Determine the (X, Y) coordinate at the center of the cell enclosing the given text.  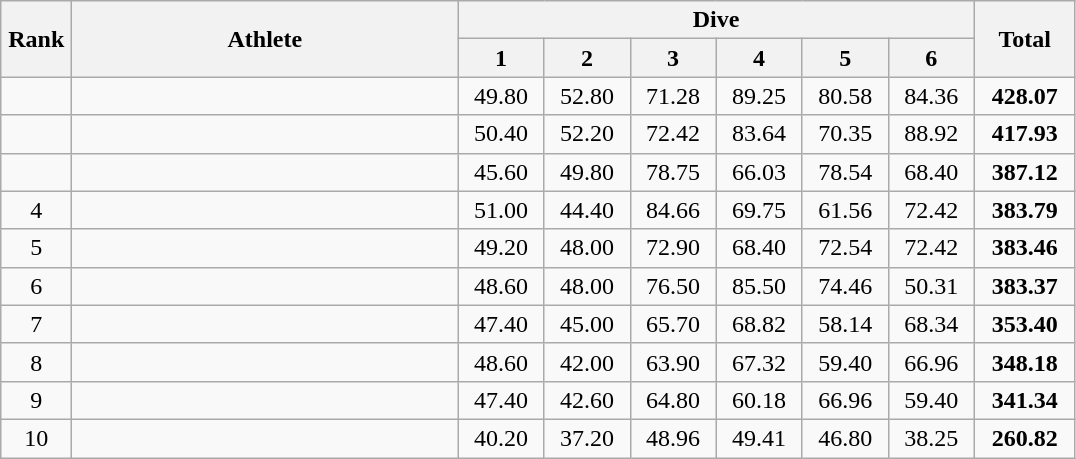
52.80 (587, 96)
9 (36, 400)
260.82 (1024, 438)
64.80 (673, 400)
417.93 (1024, 134)
52.20 (587, 134)
74.46 (845, 286)
Total (1024, 39)
78.75 (673, 172)
383.37 (1024, 286)
40.20 (501, 438)
71.28 (673, 96)
383.79 (1024, 210)
46.80 (845, 438)
70.35 (845, 134)
72.90 (673, 248)
44.40 (587, 210)
348.18 (1024, 362)
61.56 (845, 210)
341.34 (1024, 400)
383.46 (1024, 248)
76.50 (673, 286)
7 (36, 324)
37.20 (587, 438)
42.60 (587, 400)
2 (587, 58)
42.00 (587, 362)
49.41 (759, 438)
60.18 (759, 400)
1 (501, 58)
66.03 (759, 172)
63.90 (673, 362)
48.96 (673, 438)
80.58 (845, 96)
89.25 (759, 96)
88.92 (931, 134)
85.50 (759, 286)
84.36 (931, 96)
84.66 (673, 210)
3 (673, 58)
Dive (716, 20)
428.07 (1024, 96)
Rank (36, 39)
50.40 (501, 134)
78.54 (845, 172)
45.60 (501, 172)
68.82 (759, 324)
49.20 (501, 248)
38.25 (931, 438)
Athlete (265, 39)
83.64 (759, 134)
67.32 (759, 362)
51.00 (501, 210)
353.40 (1024, 324)
58.14 (845, 324)
72.54 (845, 248)
68.34 (931, 324)
69.75 (759, 210)
387.12 (1024, 172)
10 (36, 438)
45.00 (587, 324)
50.31 (931, 286)
8 (36, 362)
65.70 (673, 324)
